Scan for the cell matching the given text and deliver its (X, Y) coordinate at center. 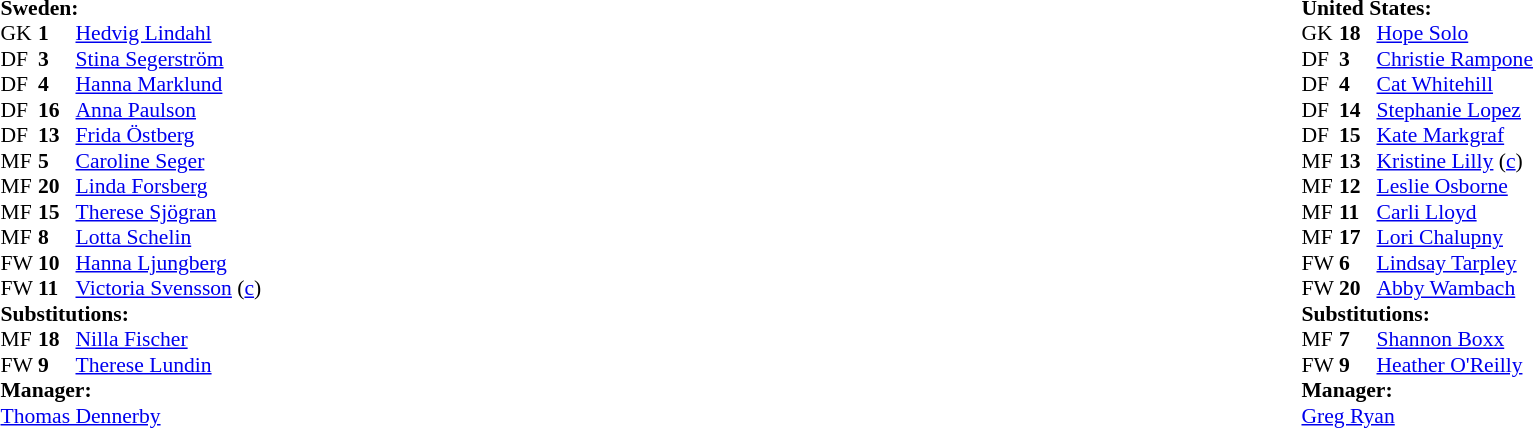
Abby Wambach (1454, 289)
17 (1358, 237)
Nilla Fischer (169, 339)
Therese Lundin (169, 365)
Lotta Schelin (169, 237)
1 (57, 33)
Carli Lloyd (1454, 212)
Christie Rampone (1454, 59)
Hanna Marklund (169, 85)
Lindsay Tarpley (1454, 263)
Kristine Lilly (c) (1454, 161)
Stephanie Lopez (1454, 110)
Linda Forsberg (169, 187)
Kate Markgraf (1454, 135)
Hedvig Lindahl (169, 33)
Victoria Svensson (c) (169, 289)
Frida Östberg (169, 135)
Therese Sjögran (169, 212)
5 (57, 161)
Hope Solo (1454, 33)
7 (1358, 339)
8 (57, 237)
Hanna Ljungberg (169, 263)
Leslie Osborne (1454, 187)
16 (57, 110)
Lori Chalupny (1454, 237)
6 (1358, 263)
Shannon Boxx (1454, 339)
10 (57, 263)
Anna Paulson (169, 110)
Cat Whitehill (1454, 85)
Stina Segerström (169, 59)
Caroline Seger (169, 161)
14 (1358, 110)
Heather O'Reilly (1454, 365)
12 (1358, 187)
